Scan for the cell matching the given text and deliver its (x, y) coordinate at center. 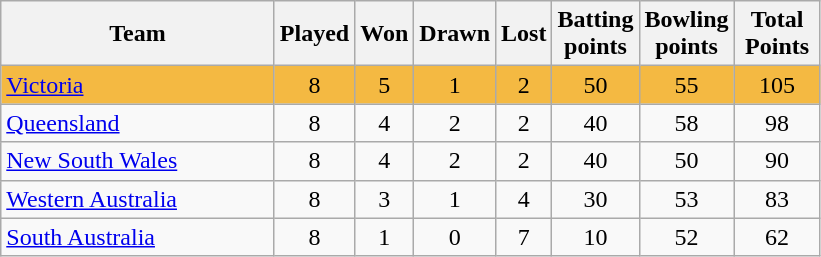
98 (777, 123)
3 (384, 199)
58 (686, 123)
5 (384, 85)
Won (384, 34)
Western Australia (138, 199)
83 (777, 199)
Batting points (596, 34)
90 (777, 161)
Team (138, 34)
New South Wales (138, 161)
Played (314, 34)
Bowling points (686, 34)
62 (777, 237)
South Australia (138, 237)
Queensland (138, 123)
0 (455, 237)
10 (596, 237)
7 (524, 237)
52 (686, 237)
105 (777, 85)
Lost (524, 34)
Total Points (777, 34)
55 (686, 85)
Drawn (455, 34)
Victoria (138, 85)
53 (686, 199)
30 (596, 199)
